Pinpoint the cell where the given text exists, returning its (X, Y) midpoint coordinate. 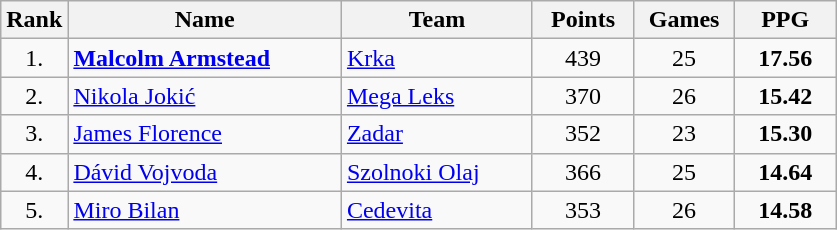
1. (34, 58)
4. (34, 172)
366 (582, 172)
5. (34, 210)
370 (582, 96)
2. (34, 96)
Games (684, 20)
Points (582, 20)
17.56 (786, 58)
PPG (786, 20)
Miro Bilan (205, 210)
3. (34, 134)
15.42 (786, 96)
352 (582, 134)
14.58 (786, 210)
Rank (34, 20)
439 (582, 58)
Nikola Jokić (205, 96)
353 (582, 210)
James Florence (205, 134)
Cedevita (436, 210)
23 (684, 134)
Krka (436, 58)
Team (436, 20)
Dávid Vojvoda (205, 172)
Szolnoki Olaj (436, 172)
14.64 (786, 172)
Zadar (436, 134)
Name (205, 20)
15.30 (786, 134)
Malcolm Armstead (205, 58)
Mega Leks (436, 96)
